Provide the [X, Y] coordinate of the cell's center where the given text is located.  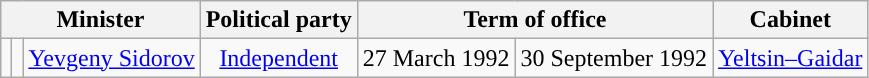
30 September 1992 [614, 58]
Cabinet [790, 20]
Yevgeny Sidorov [112, 58]
Minister [100, 20]
Independent [278, 58]
Term of office [534, 20]
27 March 1992 [436, 58]
Political party [278, 20]
Yeltsin–Gaidar [790, 58]
